Pinpoint the cell where the given text exists, returning its [x, y] midpoint coordinate. 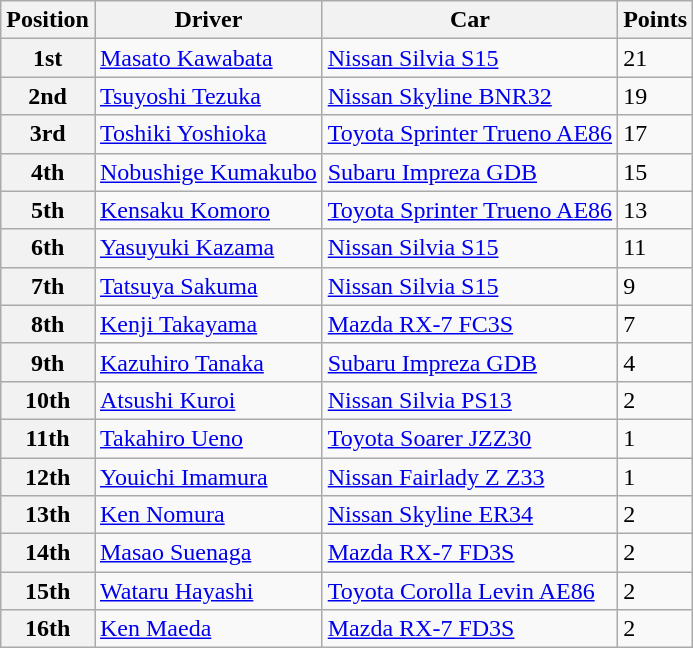
Wataru Hayashi [208, 591]
10th [48, 400]
4th [48, 172]
Nissan Silvia PS13 [470, 400]
12th [48, 477]
15th [48, 591]
Toyota Soarer JZZ30 [470, 438]
8th [48, 324]
15 [656, 172]
Youichi Imamura [208, 477]
Toyota Corolla Levin AE86 [470, 591]
Kenji Takayama [208, 324]
4 [656, 362]
21 [656, 58]
6th [48, 248]
Ken Nomura [208, 515]
1st [48, 58]
Mazda RX-7 FC3S [470, 324]
2nd [48, 96]
Points [656, 20]
14th [48, 553]
Kensaku Komoro [208, 210]
Toshiki Yoshioka [208, 134]
Driver [208, 20]
3rd [48, 134]
16th [48, 629]
Nissan Skyline BNR32 [470, 96]
5th [48, 210]
Takahiro Ueno [208, 438]
Atsushi Kuroi [208, 400]
Tsuyoshi Tezuka [208, 96]
Nobushige Kumakubo [208, 172]
Masao Suenaga [208, 553]
17 [656, 134]
7 [656, 324]
9 [656, 286]
7th [48, 286]
Masato Kawabata [208, 58]
19 [656, 96]
Tatsuya Sakuma [208, 286]
Ken Maeda [208, 629]
9th [48, 362]
Kazuhiro Tanaka [208, 362]
11 [656, 248]
11th [48, 438]
Nissan Fairlady Z Z33 [470, 477]
Position [48, 20]
13th [48, 515]
13 [656, 210]
Yasuyuki Kazama [208, 248]
Car [470, 20]
Nissan Skyline ER34 [470, 515]
